Return the [X, Y] coordinate for the center point of the cell that contains the specified text.  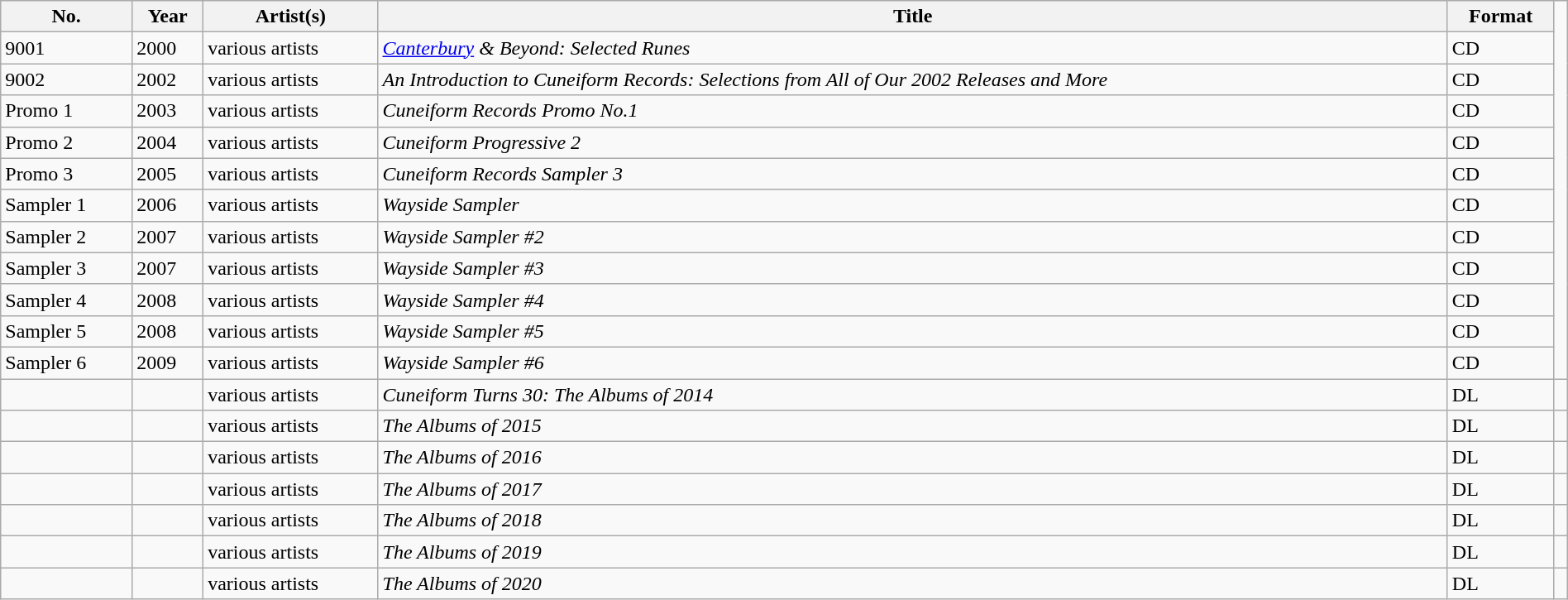
The Albums of 2015 [913, 426]
2009 [168, 362]
Cuneiform Records Sampler 3 [913, 174]
Promo 2 [66, 142]
The Albums of 2019 [913, 552]
Promo 3 [66, 174]
Cuneiform Turns 30: The Albums of 2014 [913, 395]
Sampler 4 [66, 300]
Sampler 3 [66, 268]
Wayside Sampler [913, 205]
Title [913, 17]
Wayside Sampler #6 [913, 362]
Sampler 5 [66, 331]
2006 [168, 205]
Promo 1 [66, 111]
2000 [168, 48]
The Albums of 2017 [913, 489]
Cuneiform Progressive 2 [913, 142]
Wayside Sampler #3 [913, 268]
The Albums of 2016 [913, 458]
Cuneiform Records Promo No.1 [913, 111]
Wayside Sampler #4 [913, 300]
The Albums of 2020 [913, 583]
Sampler 1 [66, 205]
2003 [168, 111]
Year [168, 17]
Canterbury & Beyond: Selected Runes [913, 48]
Format [1500, 17]
No. [66, 17]
Artist(s) [291, 17]
2005 [168, 174]
2004 [168, 142]
2002 [168, 79]
Wayside Sampler #5 [913, 331]
9001 [66, 48]
Sampler 2 [66, 237]
Wayside Sampler #2 [913, 237]
9002 [66, 79]
The Albums of 2018 [913, 521]
Sampler 6 [66, 362]
An Introduction to Cuneiform Records: Selections from All of Our 2002 Releases and More [913, 79]
